Detect which cell encompasses the target text, then output its (X, Y) center coordinate. 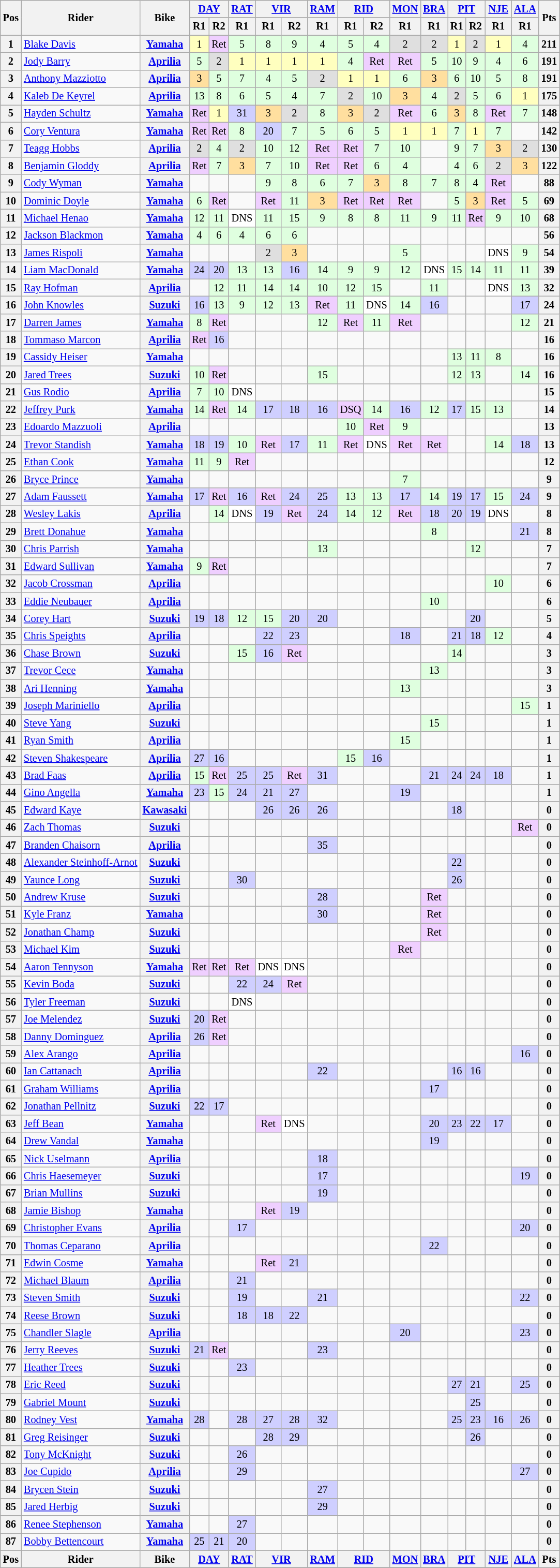
Nick Uselmann (81, 1159)
79 (11, 1402)
Jamie Bishop (81, 1211)
Jonathan Champ (81, 932)
37 (11, 671)
Jared Herbig (81, 1507)
50 (11, 897)
88 (549, 183)
83 (11, 1472)
60 (11, 1071)
Gabriel Mount (81, 1402)
Bryce Prince (81, 479)
82 (11, 1455)
Edwin Cosme (81, 1263)
Chris Parrish (81, 549)
46 (11, 827)
Joseph Mariniello (81, 706)
55 (11, 984)
Steve Yang (81, 723)
Brian Mullins (81, 1193)
Wesley Lakis (81, 514)
Benjamin Gloddy (81, 166)
148 (549, 113)
49 (11, 880)
175 (549, 96)
87 (11, 1542)
Edward Kaye (81, 810)
40 (11, 723)
Ethan Cook (81, 462)
71 (11, 1263)
Chris Speights (81, 636)
John Knowles (81, 305)
42 (11, 758)
Renee Stephenson (81, 1524)
130 (549, 149)
Danny Dominguez (81, 1037)
Christopher Evans (81, 1228)
Edoardo Mazzuoli (81, 427)
James Rispoli (81, 253)
41 (11, 741)
Jared Trees (81, 375)
211 (549, 44)
62 (11, 1106)
Cory Ventura (81, 131)
Ian Cattanach (81, 1071)
Cassidy Heiser (81, 357)
Aaron Tennyson (81, 967)
Jerry Reeves (81, 1350)
Zach Thomas (81, 827)
85 (11, 1507)
72 (11, 1280)
Ryan Smith (81, 741)
Tony McKnight (81, 1455)
Graham Williams (81, 1089)
Kaleb De Keyrel (81, 96)
Ray Hofman (81, 288)
Hayden Schultz (81, 113)
57 (11, 1019)
DSQ (351, 409)
Eric Reed (81, 1385)
43 (11, 775)
Greg Reisinger (81, 1437)
58 (11, 1037)
75 (11, 1333)
Joe Cupido (81, 1472)
Liam MacDonald (81, 270)
67 (11, 1193)
Drew Vandal (81, 1141)
45 (11, 810)
Trevor Cece (81, 671)
38 (11, 688)
Adam Faussett (81, 497)
64 (11, 1141)
73 (11, 1298)
61 (11, 1089)
36 (11, 654)
Jackson Blackmon (81, 235)
Tommaso Marcon (81, 340)
44 (11, 793)
Gino Angella (81, 793)
Chris Haesemeyer (81, 1176)
Dominic Doyle (81, 201)
Cody Wyman (81, 183)
Steven Shakespeare (81, 758)
86 (11, 1524)
122 (549, 166)
Andrew Kruse (81, 897)
Gus Rodio (81, 392)
Michael Blaum (81, 1280)
Yaunce Long (81, 880)
76 (11, 1350)
Chase Brown (81, 654)
Rodney Vest (81, 1419)
Brad Faas (81, 775)
Corey Hart (81, 618)
Bobby Bettencourt (81, 1542)
Jeff Bean (81, 1123)
47 (11, 845)
Steven Smith (81, 1298)
Chandler Slagle (81, 1333)
77 (11, 1368)
Brett Donahue (81, 531)
Blake Davis (81, 44)
Brycen Stein (81, 1489)
59 (11, 1054)
Jeffrey Purk (81, 409)
70 (11, 1246)
48 (11, 863)
Jonathan Pellnitz (81, 1106)
78 (11, 1385)
63 (11, 1123)
Jacob Crossman (81, 584)
84 (11, 1489)
80 (11, 1419)
52 (11, 932)
Teagg Hobbs (81, 149)
Kawasaki (165, 810)
Branden Chaisorn (81, 845)
Kevin Boda (81, 984)
142 (549, 131)
Reese Brown (81, 1315)
Joe Melendez (81, 1019)
Michael Kim (81, 950)
Thomas Ceparano (81, 1246)
51 (11, 914)
Kyle Franz (81, 914)
Alex Arango (81, 1054)
Ari Henning (81, 688)
74 (11, 1315)
Alexander Steinhoff-Arnot (81, 863)
Eddie Neubauer (81, 601)
Darren James (81, 322)
34 (11, 618)
66 (11, 1176)
81 (11, 1437)
33 (11, 601)
Heather Trees (81, 1368)
Jody Barry (81, 61)
Tyler Freeman (81, 1002)
65 (11, 1159)
53 (11, 950)
Michael Henao (81, 218)
Trevor Standish (81, 445)
Edward Sullivan (81, 566)
Anthony Mazziotto (81, 79)
